Pinpoint the cell where the given text exists, returning its [X, Y] midpoint coordinate. 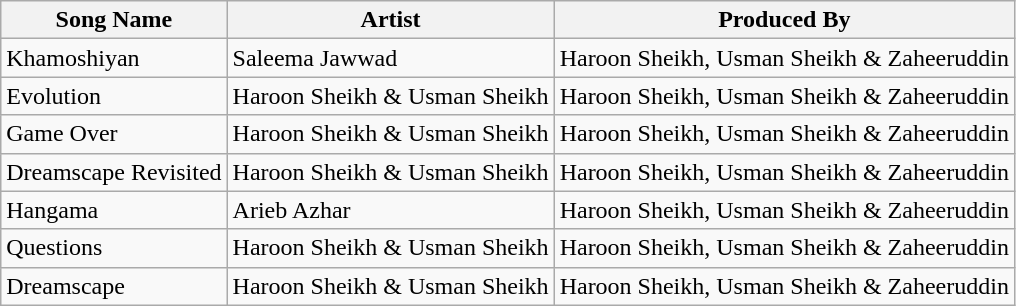
Dreamscape [114, 286]
Hangama [114, 210]
Produced By [784, 20]
Khamoshiyan [114, 58]
Arieb Azhar [390, 210]
Game Over [114, 134]
Questions [114, 248]
Dreamscape Revisited [114, 172]
Song Name [114, 20]
Evolution [114, 96]
Artist [390, 20]
Saleema Jawwad [390, 58]
